Provide the [x, y] coordinate of the cell's center where the given text is located.  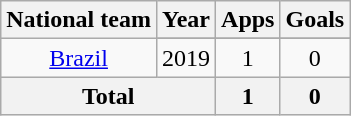
Brazil [79, 58]
National team [79, 20]
Apps [248, 20]
Goals [315, 20]
Total [108, 96]
2019 [186, 58]
Year [186, 20]
